Detect which cell encompasses the target text, then output its (X, Y) center coordinate. 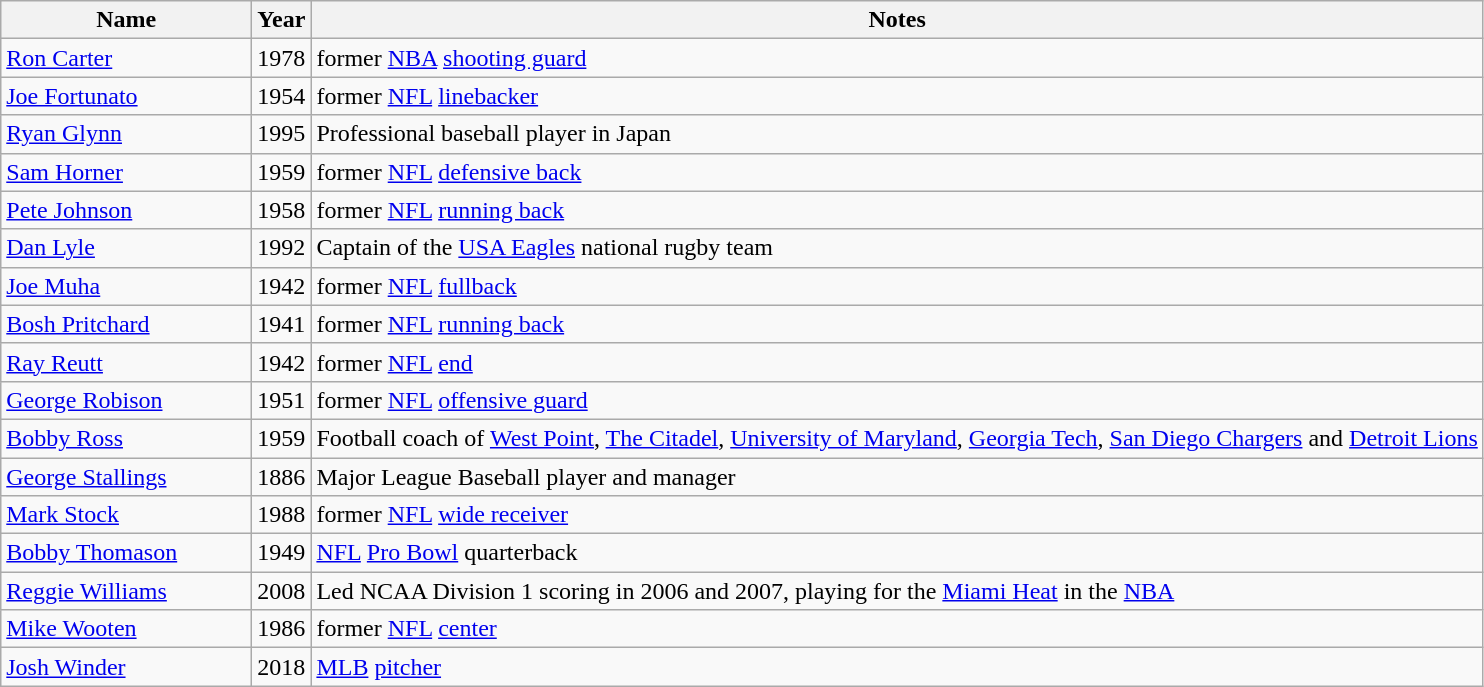
former NFL defensive back (897, 172)
Name (126, 20)
2008 (282, 591)
2018 (282, 667)
1886 (282, 477)
1941 (282, 324)
former NBA shooting guard (897, 58)
1986 (282, 629)
1958 (282, 210)
former NFL fullback (897, 286)
Mark Stock (126, 515)
1954 (282, 96)
Ron Carter (126, 58)
1995 (282, 134)
1992 (282, 248)
Ryan Glynn (126, 134)
Bobby Ross (126, 438)
Dan Lyle (126, 248)
Professional baseball player in Japan (897, 134)
Josh Winder (126, 667)
former NFL center (897, 629)
Joe Muha (126, 286)
Notes (897, 20)
Ray Reutt (126, 362)
Major League Baseball player and manager (897, 477)
former NFL end (897, 362)
NFL Pro Bowl quarterback (897, 553)
Reggie Williams (126, 591)
George Robison (126, 400)
Pete Johnson (126, 210)
George Stallings (126, 477)
Led NCAA Division 1 scoring in 2006 and 2007, playing for the Miami Heat in the NBA (897, 591)
former NFL wide receiver (897, 515)
Bosh Pritchard (126, 324)
Captain of the USA Eagles national rugby team (897, 248)
Year (282, 20)
Bobby Thomason (126, 553)
1988 (282, 515)
1978 (282, 58)
Sam Horner (126, 172)
Football coach of West Point, The Citadel, University of Maryland, Georgia Tech, San Diego Chargers and Detroit Lions (897, 438)
1951 (282, 400)
former NFL offensive guard (897, 400)
MLB pitcher (897, 667)
Mike Wooten (126, 629)
Joe Fortunato (126, 96)
former NFL linebacker (897, 96)
1949 (282, 553)
